Find where the given text appears and provide that cell's center as (X, Y) coordinate. 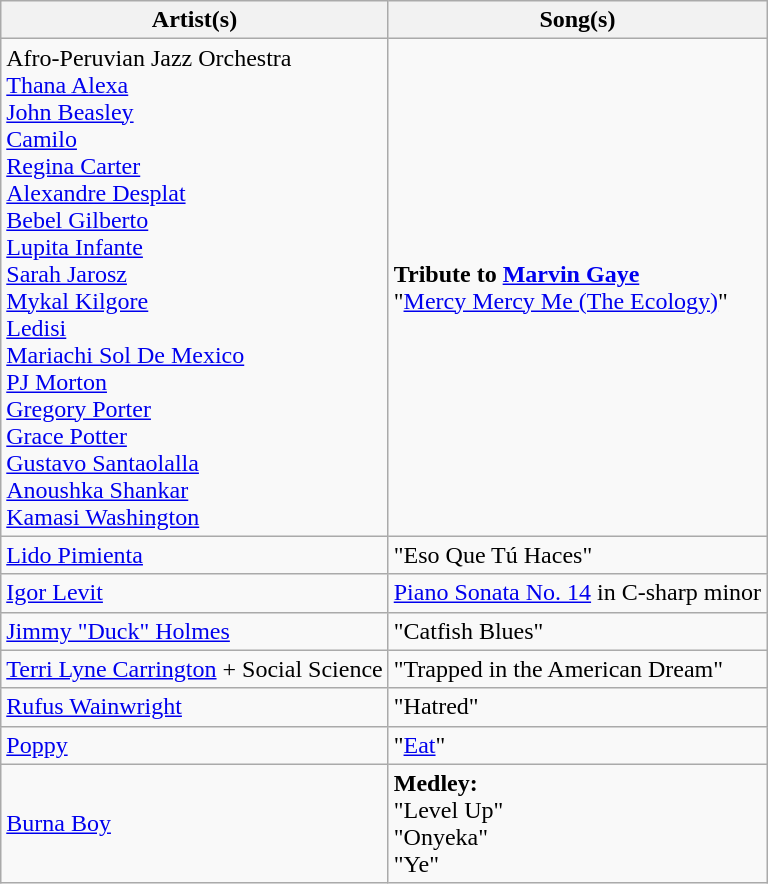
Poppy (194, 745)
"Hatred" (577, 707)
Burna Boy (194, 824)
Jimmy "Duck" Holmes (194, 631)
Igor Levit (194, 593)
Lido Pimienta (194, 555)
"Eat" (577, 745)
Artist(s) (194, 20)
"Eso Que Tú Haces" (577, 555)
"Catfish Blues" (577, 631)
Song(s) (577, 20)
"Trapped in the American Dream" (577, 669)
Terri Lyne Carrington + Social Science (194, 669)
Piano Sonata No. 14 in C-sharp minor (577, 593)
Medley:"Level Up""Onyeka""Ye" (577, 824)
Tribute to Marvin Gaye "Mercy Mercy Me (The Ecology)" (577, 288)
Rufus Wainwright (194, 707)
